Output the (x, y) coordinate of the center of the cell containing the given text.  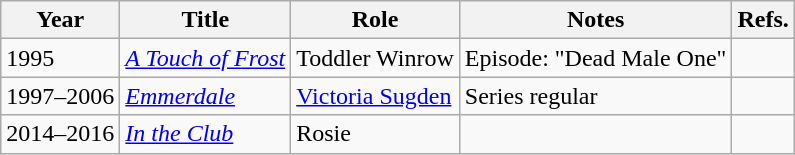
Episode: "Dead Male One" (596, 58)
Notes (596, 20)
In the Club (206, 134)
Role (376, 20)
Refs. (763, 20)
A Touch of Frost (206, 58)
Emmerdale (206, 96)
Toddler Winrow (376, 58)
Series regular (596, 96)
Year (60, 20)
1995 (60, 58)
1997–2006 (60, 96)
Title (206, 20)
Victoria Sugden (376, 96)
2014–2016 (60, 134)
Rosie (376, 134)
